Identify which cell holds the provided text, then report its (X, Y) central coordinate. 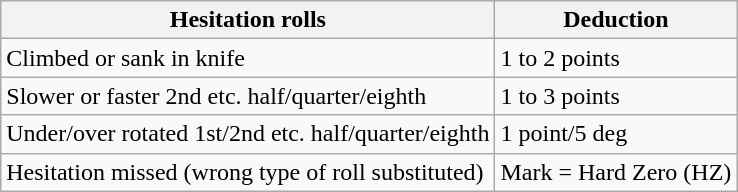
Deduction (616, 20)
Hesitation missed (wrong type of roll substituted) (248, 172)
Mark = Hard Zero (HZ) (616, 172)
Slower or faster 2nd etc. half/quarter/eighth (248, 96)
1 point/5 deg (616, 134)
Hesitation rolls (248, 20)
Under/over rotated 1st/2nd etc. half/quarter/eighth (248, 134)
1 to 2 points (616, 58)
1 to 3 points (616, 96)
Climbed or sank in knife (248, 58)
